Scan for the cell matching the given text and deliver its [X, Y] coordinate at center. 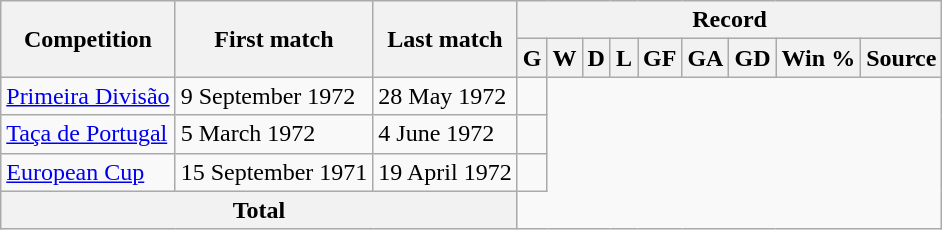
9 September 1972 [274, 96]
Record [730, 20]
4 June 1972 [445, 134]
Total [259, 210]
Last match [445, 39]
Competition [88, 39]
15 September 1971 [274, 172]
GF [660, 58]
GD [752, 58]
European Cup [88, 172]
19 April 1972 [445, 172]
5 March 1972 [274, 134]
G [532, 58]
W [564, 58]
Win % [818, 58]
GA [706, 58]
28 May 1972 [445, 96]
L [624, 58]
First match [274, 39]
Taça de Portugal [88, 134]
Primeira Divisão [88, 96]
Source [902, 58]
D [596, 58]
